Locate the cell with the specified text and output its (X, Y) center coordinate. 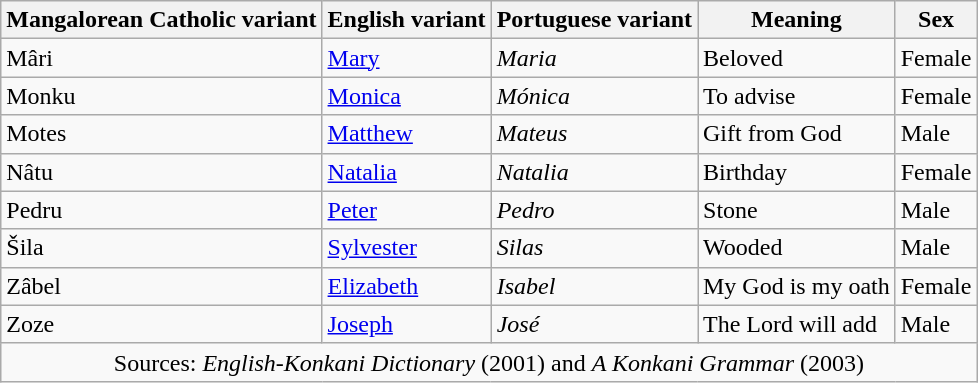
Gift from God (797, 134)
Isabel (594, 286)
Mangalorean Catholic variant (162, 20)
Mateus (594, 134)
Motes (162, 134)
The Lord will add (797, 324)
Portuguese variant (594, 20)
English variant (406, 20)
Monica (406, 96)
Mâri (162, 58)
Zâbel (162, 286)
Wooded (797, 248)
Mónica (594, 96)
Mary (406, 58)
Nâtu (162, 172)
Maria (594, 58)
Birthday (797, 172)
Meaning (797, 20)
Šila (162, 248)
Sources: English-Konkani Dictionary (2001) and A Konkani Grammar (2003) (489, 362)
Sex (936, 20)
Silas (594, 248)
My God is my oath (797, 286)
Matthew (406, 134)
Stone (797, 210)
José (594, 324)
Joseph (406, 324)
Zoze (162, 324)
Pedru (162, 210)
Pedro (594, 210)
Peter (406, 210)
Elizabeth (406, 286)
Sylvester (406, 248)
Monku (162, 96)
To advise (797, 96)
Beloved (797, 58)
